Find where the given text appears and provide that cell's center as [X, Y] coordinate. 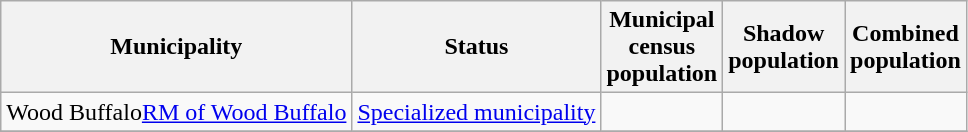
Status [476, 47]
Municipalcensuspopulation [662, 47]
Specialized municipality [476, 112]
Wood BuffaloRM of Wood Buffalo [176, 112]
Combinedpopulation [905, 47]
Shadowpopulation [784, 47]
Municipality [176, 47]
